Search for the cell housing the specified text and yield its [x, y] center coordinate. 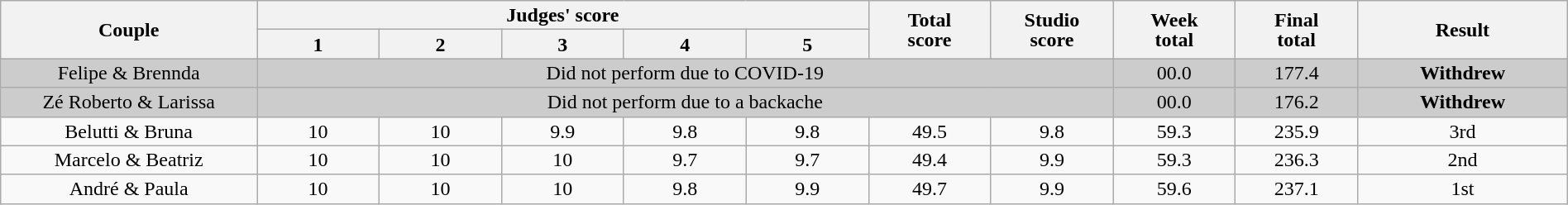
236.3 [1297, 160]
Felipe & Brennda [129, 73]
176.2 [1297, 102]
59.6 [1174, 188]
Marcelo & Beatriz [129, 160]
49.4 [930, 160]
4 [685, 45]
5 [807, 45]
Result [1463, 30]
3rd [1463, 131]
Zé Roberto & Larissa [129, 102]
177.4 [1297, 73]
49.5 [930, 131]
49.7 [930, 188]
Did not perform due to a backache [685, 102]
André & Paula [129, 188]
Belutti & Bruna [129, 131]
235.9 [1297, 131]
Finaltotal [1297, 30]
3 [562, 45]
237.1 [1297, 188]
Judges' score [562, 15]
Totalscore [930, 30]
1st [1463, 188]
Couple [129, 30]
2nd [1463, 160]
2 [441, 45]
Weektotal [1174, 30]
Did not perform due to COVID-19 [685, 73]
1 [318, 45]
Studioscore [1052, 30]
